From the cell containing the given text, extract its center point as (x, y) coordinate. 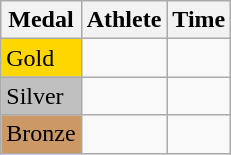
Time (199, 20)
Silver (41, 96)
Bronze (41, 134)
Athlete (124, 20)
Medal (41, 20)
Gold (41, 58)
